Locate the cell with the specified text and output its [X, Y] center coordinate. 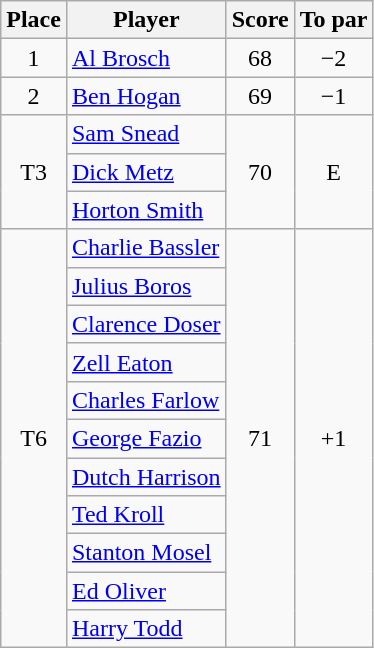
E [334, 172]
Clarence Doser [146, 324]
Julius Boros [146, 286]
Ed Oliver [146, 591]
2 [34, 96]
Ted Kroll [146, 515]
68 [260, 58]
Zell Eaton [146, 362]
Stanton Mosel [146, 553]
Dick Metz [146, 172]
69 [260, 96]
70 [260, 172]
T6 [34, 438]
George Fazio [146, 438]
1 [34, 58]
Horton Smith [146, 210]
Dutch Harrison [146, 477]
Charles Farlow [146, 400]
Score [260, 20]
Player [146, 20]
−1 [334, 96]
Sam Snead [146, 134]
Place [34, 20]
−2 [334, 58]
71 [260, 438]
To par [334, 20]
Al Brosch [146, 58]
T3 [34, 172]
+1 [334, 438]
Ben Hogan [146, 96]
Harry Todd [146, 629]
Charlie Bassler [146, 248]
